Pinpoint the cell where the given text exists, returning its [X, Y] midpoint coordinate. 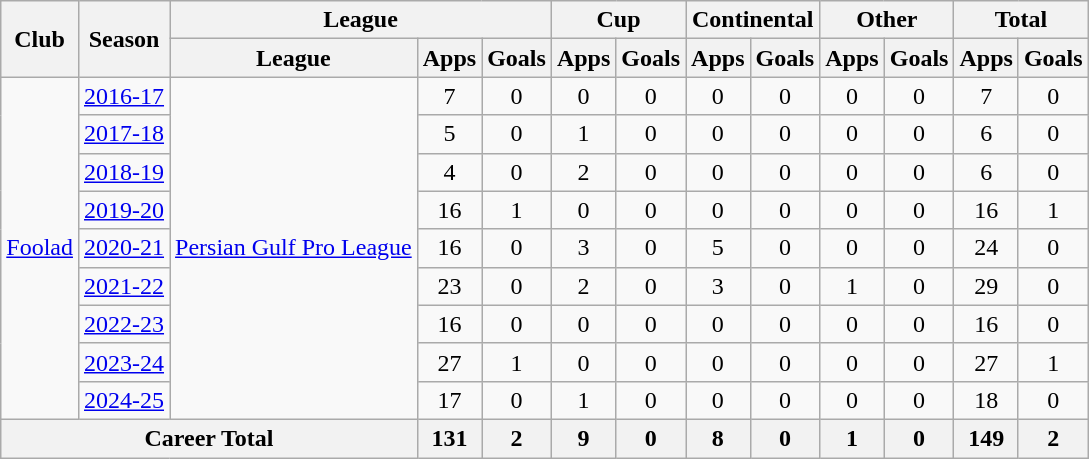
2019-20 [124, 210]
2020-21 [124, 248]
2018-19 [124, 172]
131 [449, 438]
Other [887, 20]
2017-18 [124, 134]
2022-23 [124, 324]
23 [449, 286]
2021-22 [124, 286]
8 [718, 438]
9 [583, 438]
24 [986, 248]
17 [449, 400]
2023-24 [124, 362]
Cup [618, 20]
Total [1021, 20]
149 [986, 438]
4 [449, 172]
18 [986, 400]
Career Total [209, 438]
29 [986, 286]
Season [124, 39]
Club [40, 39]
Continental [753, 20]
2024-25 [124, 400]
2016-17 [124, 96]
Foolad [40, 248]
Persian Gulf Pro League [294, 248]
